Return the [X, Y] coordinate for the center point of the cell that contains the specified text.  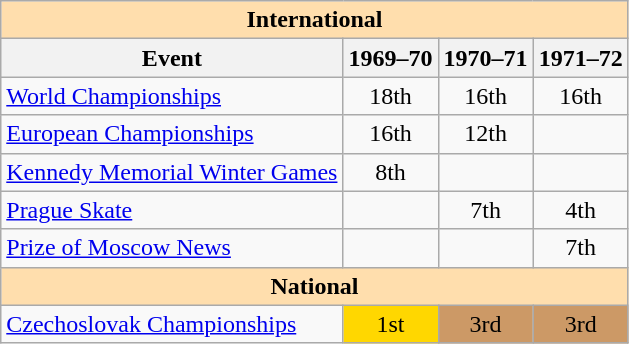
8th [390, 172]
Prague Skate [172, 210]
Czechoslovak Championships [172, 324]
4th [580, 210]
Kennedy Memorial Winter Games [172, 172]
National [314, 286]
European Championships [172, 134]
1969–70 [390, 58]
Prize of Moscow News [172, 248]
18th [390, 96]
1970–71 [486, 58]
1st [390, 324]
International [314, 20]
World Championships [172, 96]
Event [172, 58]
12th [486, 134]
1971–72 [580, 58]
